Detect which cell encompasses the target text, then output its (X, Y) center coordinate. 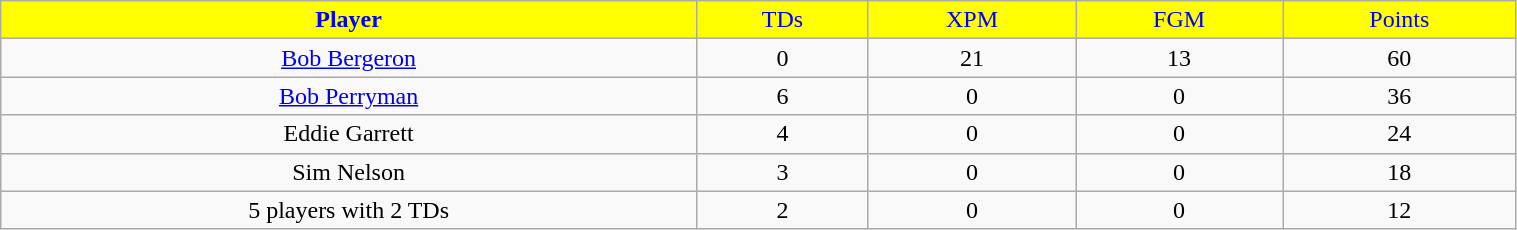
XPM (972, 20)
2 (782, 210)
36 (1400, 96)
Eddie Garrett (349, 134)
4 (782, 134)
Player (349, 20)
Bob Bergeron (349, 58)
21 (972, 58)
Points (1400, 20)
24 (1400, 134)
5 players with 2 TDs (349, 210)
12 (1400, 210)
TDs (782, 20)
Sim Nelson (349, 172)
60 (1400, 58)
6 (782, 96)
18 (1400, 172)
3 (782, 172)
Bob Perryman (349, 96)
FGM (1180, 20)
13 (1180, 58)
